Scan for the cell matching the given text and deliver its [x, y] coordinate at center. 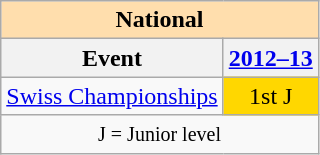
Event [112, 58]
National [160, 20]
Swiss Championships [112, 96]
2012–13 [270, 58]
J = Junior level [160, 134]
1st J [270, 96]
